Locate the cell with the specified text and output its [X, Y] center coordinate. 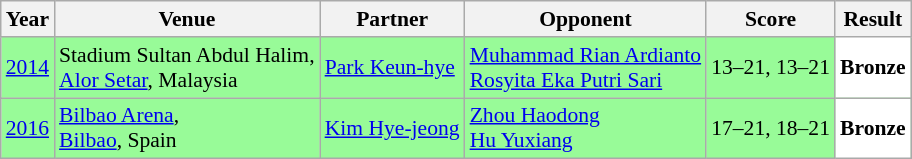
Kim Hye-jeong [392, 128]
Result [873, 19]
Park Keun-hye [392, 68]
Zhou Haodong Hu Yuxiang [586, 128]
Year [28, 19]
Muhammad Rian Ardianto Rosyita Eka Putri Sari [586, 68]
Opponent [586, 19]
Venue [187, 19]
17–21, 18–21 [770, 128]
Bilbao Arena,Bilbao, Spain [187, 128]
2016 [28, 128]
Score [770, 19]
Partner [392, 19]
Stadium Sultan Abdul Halim,Alor Setar, Malaysia [187, 68]
13–21, 13–21 [770, 68]
2014 [28, 68]
